Pinpoint the cell where the given text exists, returning its [X, Y] midpoint coordinate. 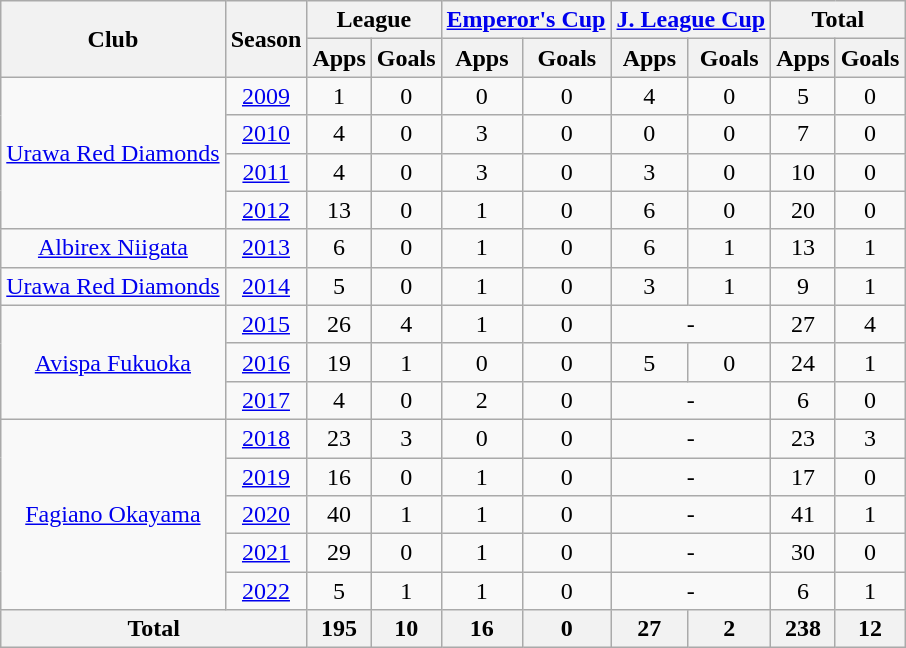
2018 [266, 438]
Fagiano Okayama [113, 514]
2016 [266, 362]
League [374, 20]
2020 [266, 515]
24 [803, 362]
2010 [266, 134]
41 [803, 515]
2022 [266, 591]
Season [266, 39]
Avispa Fukuoka [113, 362]
195 [339, 629]
2012 [266, 210]
Club [113, 39]
2021 [266, 553]
29 [339, 553]
Albirex Niigata [113, 248]
9 [803, 286]
2014 [266, 286]
2009 [266, 96]
20 [803, 210]
2019 [266, 477]
7 [803, 134]
26 [339, 324]
238 [803, 629]
17 [803, 477]
19 [339, 362]
12 [870, 629]
30 [803, 553]
2017 [266, 400]
40 [339, 515]
2013 [266, 248]
J. League Cup [691, 20]
2011 [266, 172]
2015 [266, 324]
Emperor's Cup [526, 20]
